Locate the cell with the specified text and output its (X, Y) center coordinate. 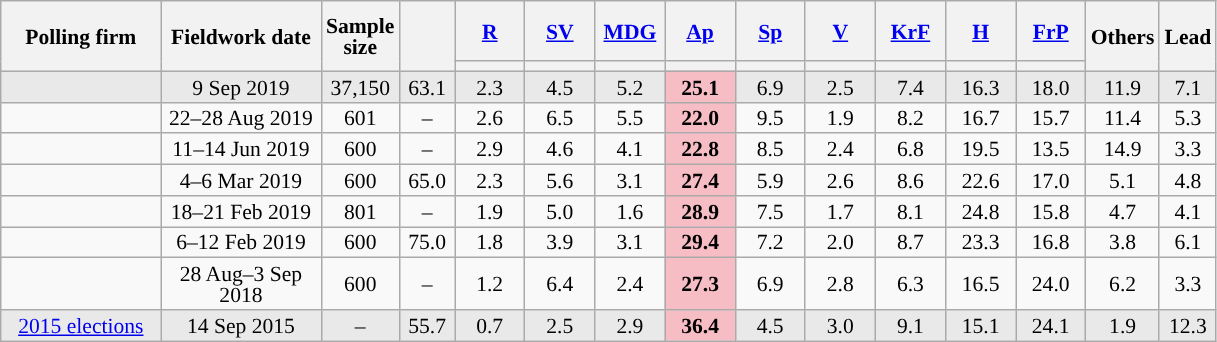
5.6 (560, 180)
H (980, 31)
5.0 (560, 212)
14.9 (1123, 150)
2.0 (840, 242)
37,150 (360, 86)
22.0 (700, 118)
R (490, 31)
28 Aug–3 Sep 2018 (241, 284)
13.5 (1051, 150)
75.0 (426, 242)
16.3 (980, 86)
2.8 (840, 284)
63.1 (426, 86)
SV (560, 31)
18–21 Feb 2019 (241, 212)
7.4 (910, 86)
24.0 (1051, 284)
Sp (770, 31)
25.1 (700, 86)
8.6 (910, 180)
801 (360, 212)
6.5 (560, 118)
24.1 (1051, 326)
6.3 (910, 284)
27.3 (700, 284)
28.9 (700, 212)
12.3 (1188, 326)
6.1 (1188, 242)
11–14 Jun 2019 (241, 150)
V (840, 31)
14 Sep 2015 (241, 326)
0.7 (490, 326)
22.8 (700, 150)
1.2 (490, 284)
Ap (700, 31)
6.4 (560, 284)
19.5 (980, 150)
4–6 Mar 2019 (241, 180)
6.2 (1123, 284)
Samplesize (360, 36)
5.2 (630, 86)
16.8 (1051, 242)
4.7 (1123, 212)
65.0 (426, 180)
Fieldwork date (241, 36)
4.8 (1188, 180)
Others (1123, 36)
8.7 (910, 242)
29.4 (700, 242)
17.0 (1051, 180)
1.6 (630, 212)
8.5 (770, 150)
16.7 (980, 118)
7.2 (770, 242)
5.9 (770, 180)
6.8 (910, 150)
36.4 (700, 326)
5.3 (1188, 118)
1.8 (490, 242)
27.4 (700, 180)
3.0 (840, 326)
55.7 (426, 326)
2015 elections (81, 326)
4.6 (560, 150)
15.7 (1051, 118)
9 Sep 2019 (241, 86)
601 (360, 118)
23.3 (980, 242)
FrP (1051, 31)
Lead (1188, 36)
8.1 (910, 212)
11.4 (1123, 118)
5.5 (630, 118)
15.1 (980, 326)
MDG (630, 31)
11.9 (1123, 86)
KrF (910, 31)
3.9 (560, 242)
8.2 (910, 118)
22.6 (980, 180)
6–12 Feb 2019 (241, 242)
5.1 (1123, 180)
1.7 (840, 212)
22–28 Aug 2019 (241, 118)
24.8 (980, 212)
9.5 (770, 118)
15.8 (1051, 212)
16.5 (980, 284)
3.8 (1123, 242)
7.1 (1188, 86)
7.5 (770, 212)
18.0 (1051, 86)
Polling firm (81, 36)
9.1 (910, 326)
